For the text-containing cell, return its midpoint in [X, Y] coordinate format. 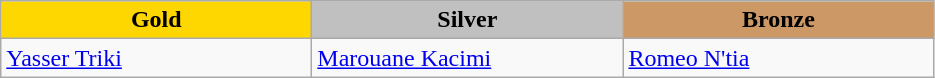
Bronze [778, 20]
Gold [156, 20]
Silver [468, 20]
Yasser Triki [156, 58]
Romeo N'tia [778, 58]
Marouane Kacimi [468, 58]
